Pinpoint the cell where the given text exists, returning its [x, y] midpoint coordinate. 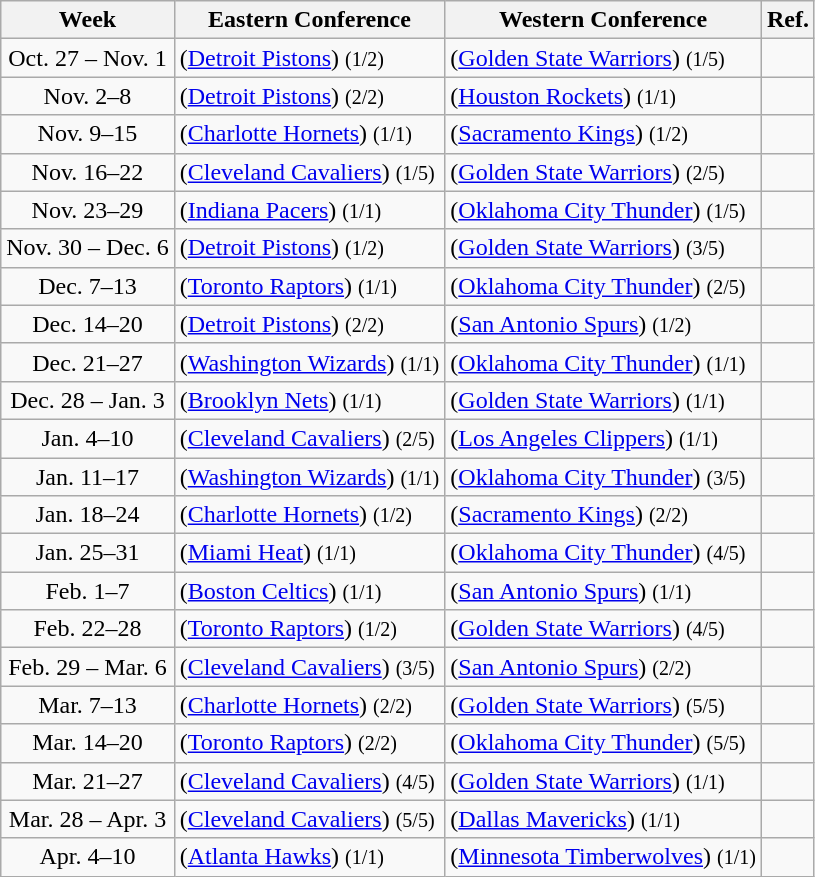
Ref. [788, 20]
(Sacramento Kings) (1/2) [604, 134]
Oct. 27 – Nov. 1 [88, 58]
Western Conference [604, 20]
(Oklahoma City Thunder) (3/5) [604, 477]
(San Antonio Spurs) (2/2) [604, 667]
Mar. 28 – Apr. 3 [88, 819]
(Houston Rockets) (1/1) [604, 96]
Apr. 4–10 [88, 857]
(Oklahoma City Thunder) (2/5) [604, 286]
(Golden State Warriors) (3/5) [604, 248]
(Los Angeles Clippers) (1/1) [604, 438]
(Charlotte Hornets) (1/2) [310, 515]
(Oklahoma City Thunder) (5/5) [604, 743]
Jan. 4–10 [88, 438]
Dec. 7–13 [88, 286]
(Indiana Pacers) (1/1) [310, 210]
(Toronto Raptors) (1/2) [310, 629]
Jan. 25–31 [88, 553]
(Golden State Warriors) (1/5) [604, 58]
Nov. 9–15 [88, 134]
(Charlotte Hornets) (2/2) [310, 705]
(Charlotte Hornets) (1/1) [310, 134]
Feb. 1–7 [88, 591]
(Dallas Mavericks) (1/1) [604, 819]
(Cleveland Cavaliers) (5/5) [310, 819]
Mar. 21–27 [88, 781]
Dec. 28 – Jan. 3 [88, 400]
(Toronto Raptors) (1/1) [310, 286]
Nov. 16–22 [88, 172]
(San Antonio Spurs) (1/1) [604, 591]
(Boston Celtics) (1/1) [310, 591]
(Toronto Raptors) (2/2) [310, 743]
(Cleveland Cavaliers) (2/5) [310, 438]
(Oklahoma City Thunder) (4/5) [604, 553]
(Oklahoma City Thunder) (1/1) [604, 362]
(Sacramento Kings) (2/2) [604, 515]
(Atlanta Hawks) (1/1) [310, 857]
Nov. 2–8 [88, 96]
(San Antonio Spurs) (1/2) [604, 324]
(Golden State Warriors) (5/5) [604, 705]
(Golden State Warriors) (2/5) [604, 172]
Nov. 23–29 [88, 210]
(Oklahoma City Thunder) (1/5) [604, 210]
(Cleveland Cavaliers) (3/5) [310, 667]
Mar. 14–20 [88, 743]
Nov. 30 – Dec. 6 [88, 248]
(Minnesota Timberwolves) (1/1) [604, 857]
Feb. 22–28 [88, 629]
(Cleveland Cavaliers) (4/5) [310, 781]
Mar. 7–13 [88, 705]
(Brooklyn Nets) (1/1) [310, 400]
Feb. 29 – Mar. 6 [88, 667]
Jan. 11–17 [88, 477]
(Miami Heat) (1/1) [310, 553]
(Golden State Warriors) (4/5) [604, 629]
Eastern Conference [310, 20]
Week [88, 20]
Dec. 14–20 [88, 324]
(Cleveland Cavaliers) (1/5) [310, 172]
Dec. 21–27 [88, 362]
Jan. 18–24 [88, 515]
